Return [X, Y] of the center of cell containing provided text 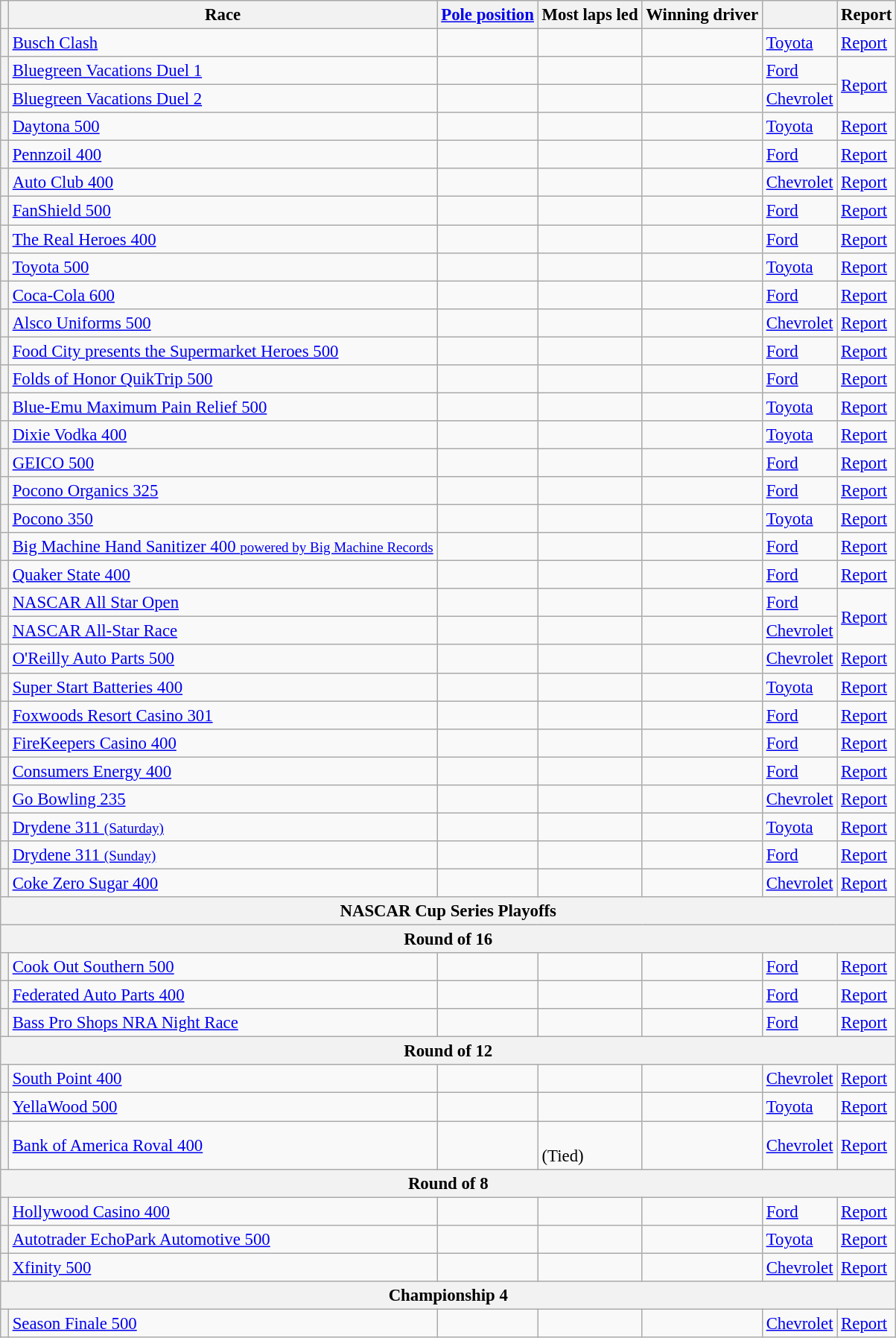
Pocono 350 [223, 519]
Bass Pro Shops NRA Night Race [223, 1023]
Round of 8 [448, 1183]
Busch Clash [223, 43]
Quaker State 400 [223, 575]
Most laps led [590, 15]
Race [223, 15]
Daytona 500 [223, 127]
Big Machine Hand Sanitizer 400 powered by Big Machine Records [223, 547]
FireKeepers Casino 400 [223, 743]
Championship 4 [448, 1296]
Coca-Cola 600 [223, 295]
Drydene 311 (Saturday) [223, 827]
Xfinity 500 [223, 1267]
FanShield 500 [223, 211]
YellaWood 500 [223, 1107]
Bluegreen Vacations Duel 1 [223, 71]
Federated Auto Parts 400 [223, 995]
Round of 16 [448, 939]
Blue-Emu Maximum Pain Relief 500 [223, 407]
Pennzoil 400 [223, 155]
The Real Heroes 400 [223, 239]
NASCAR All-Star Race [223, 631]
Food City presents the Supermarket Heroes 500 [223, 351]
Hollywood Casino 400 [223, 1211]
Coke Zero Sugar 400 [223, 883]
Season Finale 500 [223, 1323]
NASCAR All Star Open [223, 603]
South Point 400 [223, 1079]
O'Reilly Auto Parts 500 [223, 659]
NASCAR Cup Series Playoffs [448, 911]
Bank of America Roval 400 [223, 1146]
Round of 12 [448, 1051]
Toyota 500 [223, 267]
Cook Out Southern 500 [223, 967]
Folds of Honor QuikTrip 500 [223, 379]
Super Start Batteries 400 [223, 687]
Bluegreen Vacations Duel 2 [223, 99]
GEICO 500 [223, 463]
Go Bowling 235 [223, 799]
Winning driver [702, 15]
Foxwoods Resort Casino 301 [223, 715]
Dixie Vodka 400 [223, 435]
Pocono Organics 325 [223, 491]
Consumers Energy 400 [223, 771]
(Tied) [590, 1146]
Pole position [487, 15]
Autotrader EchoPark Automotive 500 [223, 1239]
Auto Club 400 [223, 183]
Drydene 311 (Sunday) [223, 855]
Alsco Uniforms 500 [223, 323]
